Scan for the cell matching the given text and deliver its (x, y) coordinate at center. 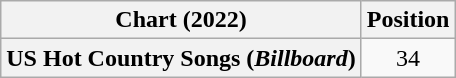
Position (408, 20)
Chart (2022) (181, 20)
US Hot Country Songs (Billboard) (181, 58)
34 (408, 58)
